From the cell containing the given text, extract its center point as (X, Y) coordinate. 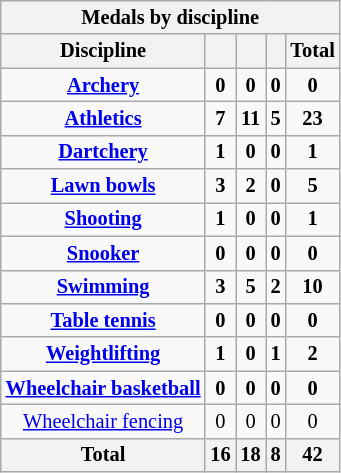
Shooting (104, 219)
Weightlifting (104, 354)
Wheelchair basketball (104, 388)
Discipline (104, 51)
Athletics (104, 118)
Swimming (104, 287)
10 (312, 287)
8 (276, 455)
18 (251, 455)
42 (312, 455)
7 (220, 118)
Archery (104, 85)
Snooker (104, 253)
Table tennis (104, 320)
16 (220, 455)
11 (251, 118)
Wheelchair fencing (104, 421)
Medals by discipline (170, 17)
Dartchery (104, 152)
Lawn bowls (104, 186)
23 (312, 118)
